Scan for the cell matching the given text and deliver its (x, y) coordinate at center. 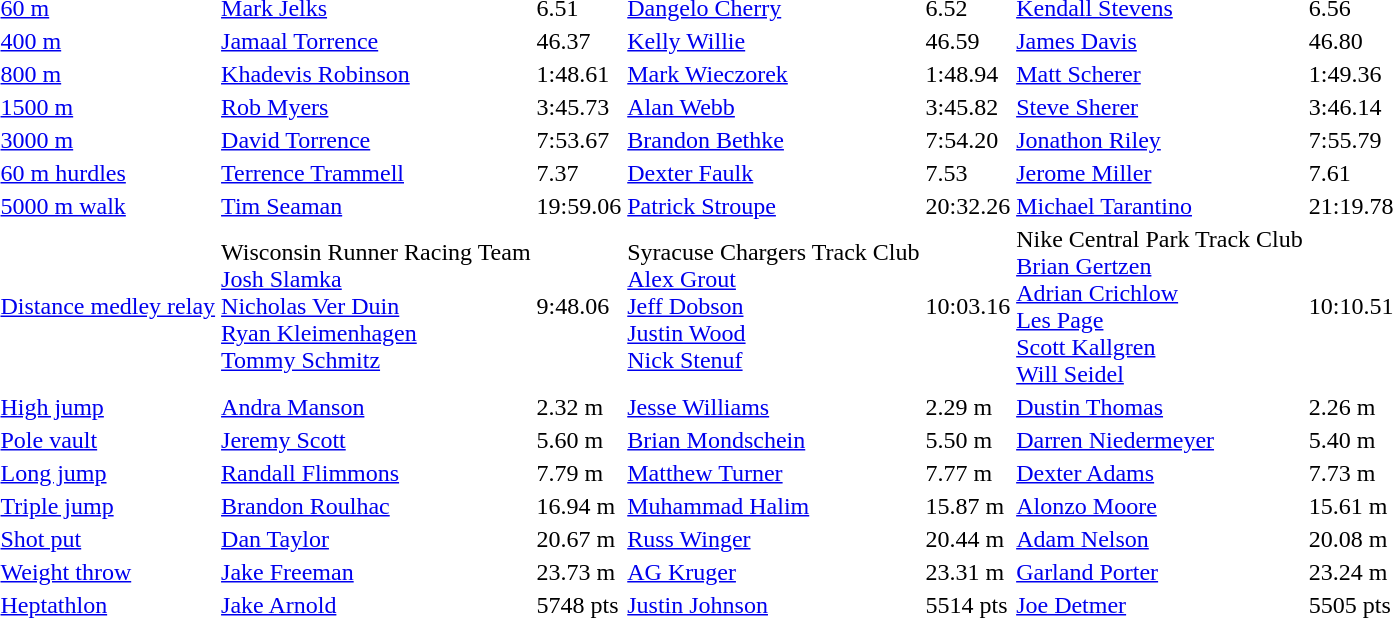
Andra Manson (376, 407)
16.94 m (579, 506)
Jamaal Torrence (376, 41)
5.60 m (579, 440)
Syracuse Chargers Track ClubAlex GroutJeff DobsonJustin WoodNick Stenuf (774, 306)
7:54.20 (968, 140)
7.79 m (579, 473)
Jesse Williams (774, 407)
Adam Nelson (1160, 539)
James Davis (1160, 41)
AG Kruger (774, 572)
Garland Porter (1160, 572)
Brian Mondschein (774, 440)
23.73 m (579, 572)
3:45.73 (579, 107)
Nike Central Park Track ClubBrian GertzenAdrian CrichlowLes PageScott KallgrenWill Seidel (1160, 306)
Kelly Willie (774, 41)
Brandon Bethke (774, 140)
7.37 (579, 173)
2.32 m (579, 407)
Jeremy Scott (376, 440)
7:53.67 (579, 140)
Terrence Trammell (376, 173)
Mark Wieczorek (774, 74)
9:48.06 (579, 306)
23.31 m (968, 572)
Randall Flimmons (376, 473)
10:03.16 (968, 306)
20.67 m (579, 539)
Dustin Thomas (1160, 407)
20:32.26 (968, 206)
5.50 m (968, 440)
Dexter Faulk (774, 173)
Tim Seaman (376, 206)
46.59 (968, 41)
1:48.94 (968, 74)
19:59.06 (579, 206)
15.87 m (968, 506)
3:45.82 (968, 107)
1:48.61 (579, 74)
Alan Webb (774, 107)
Muhammad Halim (774, 506)
Patrick Stroupe (774, 206)
Dexter Adams (1160, 473)
Alonzo Moore (1160, 506)
Jerome Miller (1160, 173)
Steve Sherer (1160, 107)
2.29 m (968, 407)
Khadevis Robinson (376, 74)
Russ Winger (774, 539)
David Torrence (376, 140)
7.53 (968, 173)
Michael Tarantino (1160, 206)
20.44 m (968, 539)
Brandon Roulhac (376, 506)
Dan Taylor (376, 539)
Matthew Turner (774, 473)
46.37 (579, 41)
Rob Myers (376, 107)
Jonathon Riley (1160, 140)
7.77 m (968, 473)
Darren Niedermeyer (1160, 440)
Jake Freeman (376, 572)
Wisconsin Runner Racing TeamJosh SlamkaNicholas Ver DuinRyan KleimenhagenTommy Schmitz (376, 306)
Matt Scherer (1160, 74)
